Detect which cell encompasses the target text, then output its (x, y) center coordinate. 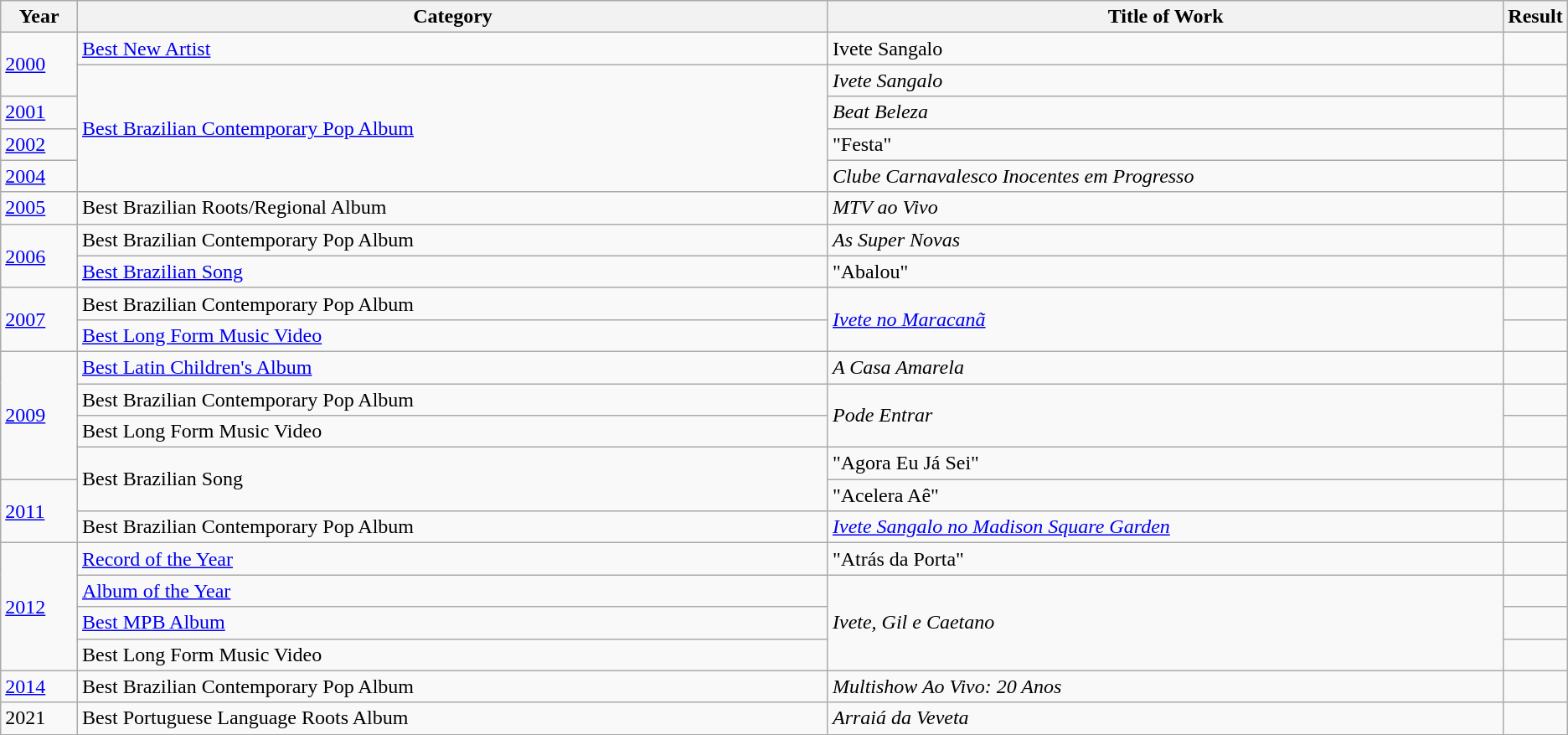
Title of Work (1165, 17)
2006 (39, 256)
Clube Carnavalesco Inocentes em Progresso (1165, 176)
Ivete Sangalo no Madison Square Garden (1165, 527)
Ivete no Maracanã (1165, 319)
2012 (39, 607)
Best New Artist (453, 49)
Category (453, 17)
2000 (39, 65)
Best Latin Children's Album (453, 367)
Arraiá da Veveta (1165, 718)
"Festa" (1165, 144)
A Casa Amarela (1165, 367)
Multishow Ao Vivo: 20 Anos (1165, 686)
Ivete, Gil e Caetano (1165, 623)
2007 (39, 319)
Record of the Year (453, 559)
As Super Novas (1165, 240)
Best Brazilian Roots/Regional Album (453, 208)
2002 (39, 144)
Best Portuguese Language Roots Album (453, 718)
Best MPB Album (453, 623)
2001 (39, 112)
Pode Entrar (1165, 416)
"Atrás da Porta" (1165, 559)
2009 (39, 415)
2004 (39, 176)
2005 (39, 208)
2014 (39, 686)
Year (39, 17)
2021 (39, 718)
2011 (39, 511)
Result (1535, 17)
"Agora Eu Já Sei" (1165, 463)
Album of the Year (453, 591)
"Abalou" (1165, 272)
"Acelera Aê" (1165, 495)
Beat Beleza (1165, 112)
MTV ao Vivo (1165, 208)
